Find where the given text appears and provide that cell's center as (X, Y) coordinate. 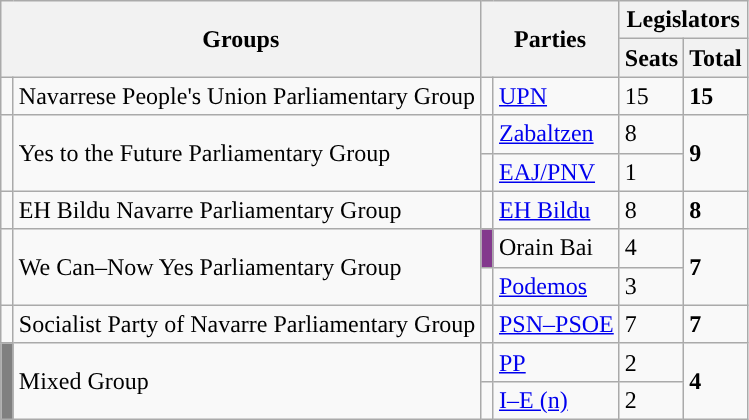
9 (716, 153)
Groups (241, 39)
I–E (n) (556, 400)
Zabaltzen (556, 134)
EH Bildu Navarre Parliamentary Group (247, 210)
1 (651, 172)
Orain Bai (556, 248)
We Can–Now Yes Parliamentary Group (247, 267)
UPN (556, 96)
PP (556, 362)
3 (651, 286)
Legislators (683, 20)
Podemos (556, 286)
Socialist Party of Navarre Parliamentary Group (247, 324)
Mixed Group (247, 381)
EH Bildu (556, 210)
Yes to the Future Parliamentary Group (247, 153)
EAJ/PNV (556, 172)
Parties (550, 39)
Seats (651, 58)
PSN–PSOE (556, 324)
Total (716, 58)
Navarrese People's Union Parliamentary Group (247, 96)
